Locate the cell with the specified text and output its [x, y] center coordinate. 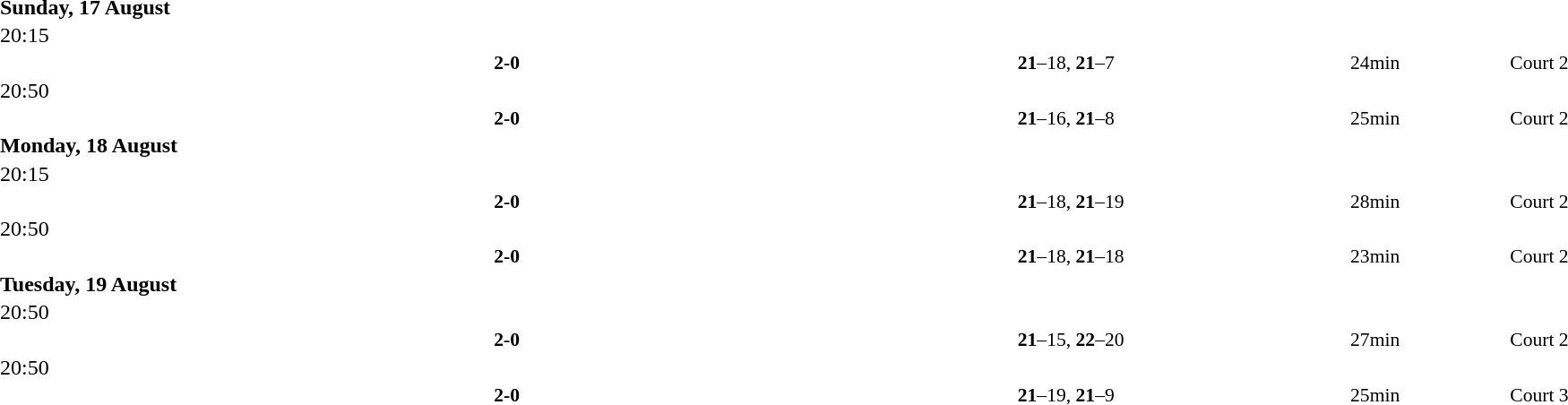
21–18, 21–19 [1182, 201]
23min [1428, 256]
28min [1428, 201]
21–18, 21–7 [1182, 63]
25min [1428, 118]
21–16, 21–8 [1182, 118]
21–15, 22–20 [1182, 340]
21–18, 21–18 [1182, 256]
24min [1428, 63]
27min [1428, 340]
